Search for the cell housing the specified text and yield its [X, Y] center coordinate. 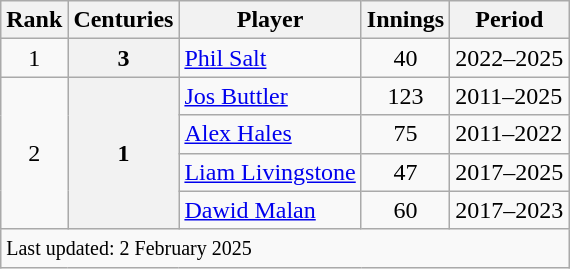
2 [34, 153]
2017–2025 [510, 172]
2017–2023 [510, 210]
Innings [405, 20]
Phil Salt [270, 58]
Jos Buttler [270, 96]
Period [510, 20]
2022–2025 [510, 58]
2011–2022 [510, 134]
Centuries [124, 20]
40 [405, 58]
Liam Livingstone [270, 172]
60 [405, 210]
Rank [34, 20]
Last updated: 2 February 2025 [285, 248]
123 [405, 96]
Dawid Malan [270, 210]
47 [405, 172]
2011–2025 [510, 96]
75 [405, 134]
Alex Hales [270, 134]
3 [124, 58]
Player [270, 20]
